Capture the cell that displays the provided text and extract its [X, Y] central coordinate. 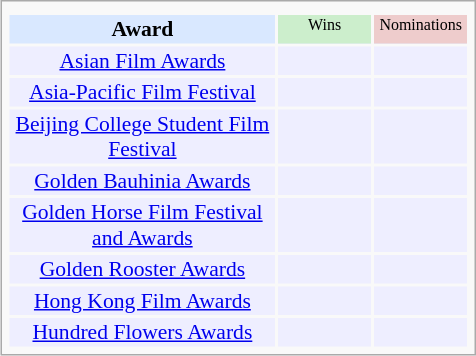
Hong Kong Film Awards [143, 300]
Award [143, 29]
Golden Rooster Awards [143, 269]
Nominations [420, 29]
Asia-Pacific Film Festival [143, 92]
Beijing College Student Film Festival [143, 136]
Asian Film Awards [143, 60]
Wins [324, 29]
Hundred Flowers Awards [143, 332]
Golden Horse Film Festival and Awards [143, 225]
Golden Bauhinia Awards [143, 180]
